For the text-containing cell, return its midpoint in [X, Y] coordinate format. 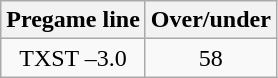
TXST –3.0 [74, 58]
Over/under [210, 20]
58 [210, 58]
Pregame line [74, 20]
